From the cell containing the given text, extract its center point as (x, y) coordinate. 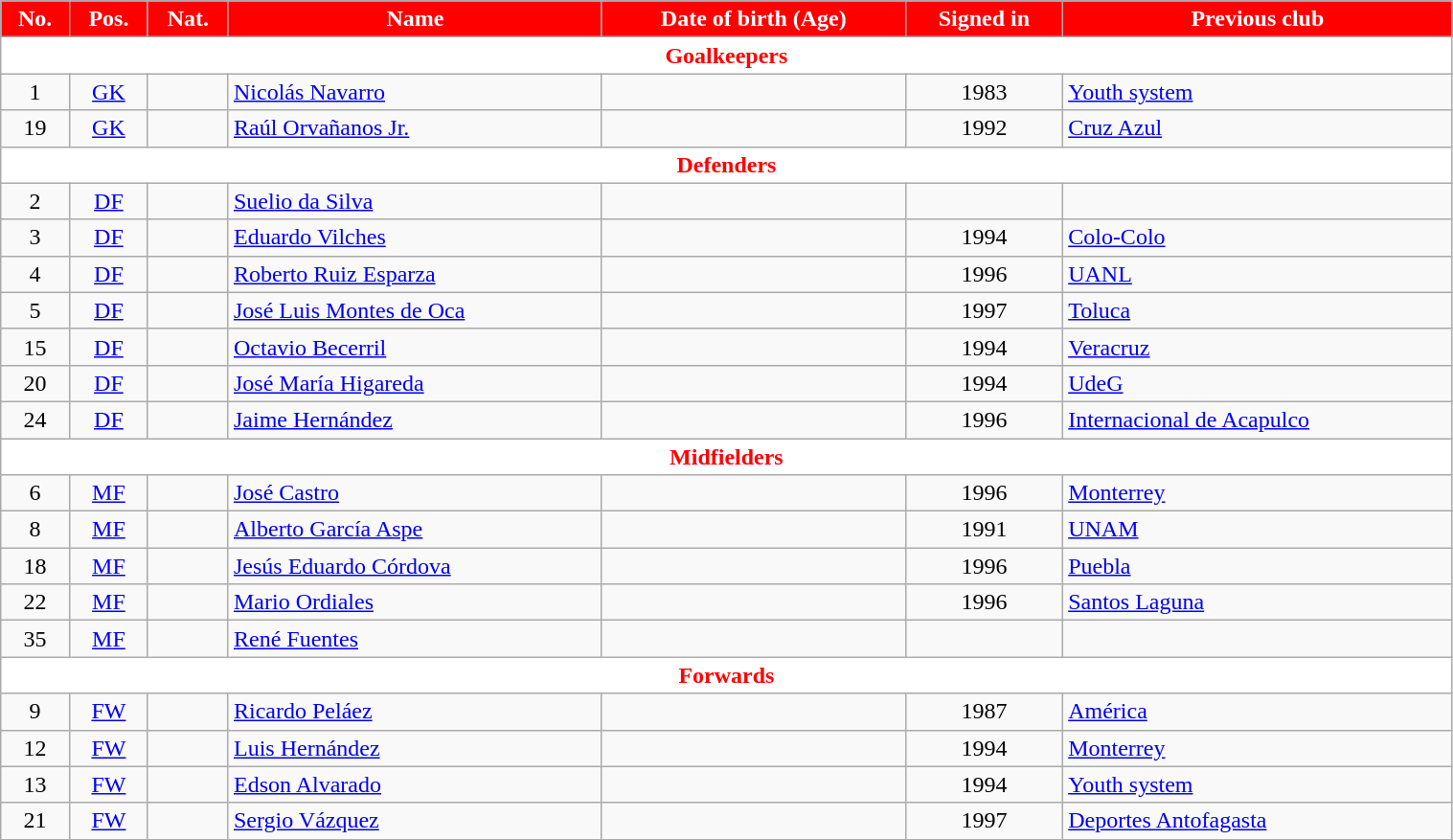
Ricardo Peláez (415, 712)
Mario Ordiales (415, 602)
Suelio da Silva (415, 201)
8 (35, 530)
Name (415, 19)
No. (35, 19)
Sergio Vázquez (415, 821)
9 (35, 712)
Defenders (726, 165)
Puebla (1258, 566)
UANL (1258, 274)
Deportes Antofagasta (1258, 821)
Raúl Orvañanos Jr. (415, 128)
Internacional de Acapulco (1258, 420)
Santos Laguna (1258, 602)
Signed in (984, 19)
Nat. (188, 19)
Nicolás Navarro (415, 92)
Edson Alvarado (415, 784)
5 (35, 310)
Veracruz (1258, 347)
Cruz Azul (1258, 128)
Alberto García Aspe (415, 530)
2 (35, 201)
13 (35, 784)
Midfielders (726, 457)
19 (35, 128)
Jaime Hernández (415, 420)
René Fuentes (415, 639)
José Luis Montes de Oca (415, 310)
Forwards (726, 675)
Goalkeepers (726, 56)
4 (35, 274)
Octavio Becerril (415, 347)
José María Higareda (415, 383)
América (1258, 712)
1987 (984, 712)
18 (35, 566)
15 (35, 347)
6 (35, 493)
3 (35, 238)
35 (35, 639)
Luis Hernández (415, 748)
Jesús Eduardo Córdova (415, 566)
Colo-Colo (1258, 238)
Date of birth (Age) (753, 19)
Previous club (1258, 19)
1 (35, 92)
24 (35, 420)
1992 (984, 128)
UdeG (1258, 383)
Eduardo Vilches (415, 238)
Toluca (1258, 310)
1991 (984, 530)
1983 (984, 92)
Pos. (108, 19)
UNAM (1258, 530)
12 (35, 748)
José Castro (415, 493)
Roberto Ruiz Esparza (415, 274)
20 (35, 383)
22 (35, 602)
21 (35, 821)
